Identify which cell holds the provided text, then report its (x, y) central coordinate. 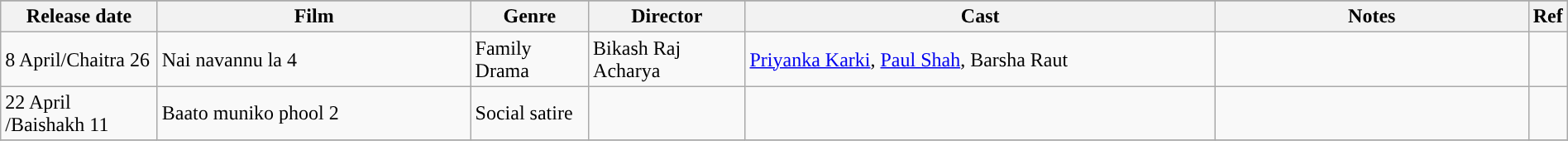
Director (667, 17)
Family Drama (529, 60)
Notes (1371, 17)
Priyanka Karki, Paul Shah, Barsha Raut (980, 60)
22 April /Baishakh 11 (79, 113)
Bikash Raj Acharya (667, 60)
8 April/Chaitra 26 (79, 60)
Baato muniko phool 2 (314, 113)
Social satire (529, 113)
Cast (980, 17)
Genre (529, 17)
Nai navannu la 4 (314, 60)
Release date (79, 17)
Film (314, 17)
Ref (1548, 17)
